Find where the given text appears and provide that cell's center as (X, Y) coordinate. 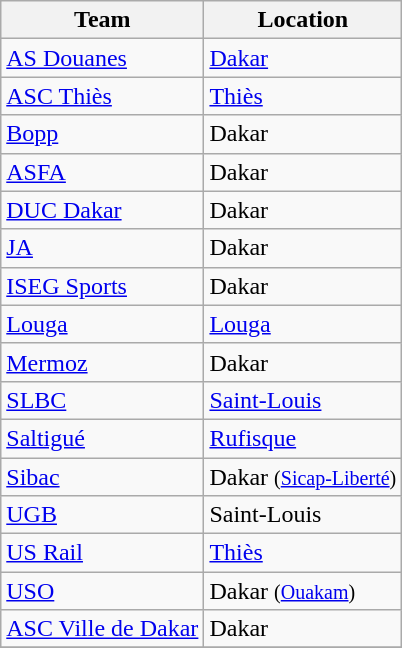
SLBC (102, 400)
AS Douanes (102, 58)
Dakar (Ouakam) (303, 591)
US Rail (102, 553)
ASFA (102, 172)
ASC Ville de Dakar (102, 629)
Saltigué (102, 438)
ASC Thiès (102, 96)
UGB (102, 515)
Team (102, 20)
DUC Dakar (102, 210)
USO (102, 591)
Sibac (102, 477)
Dakar (Sicap-Liberté) (303, 477)
Rufisque (303, 438)
JA (102, 248)
Location (303, 20)
Bopp (102, 134)
Mermoz (102, 362)
ISEG Sports (102, 286)
